From the cell containing the given text, extract its center point as [x, y] coordinate. 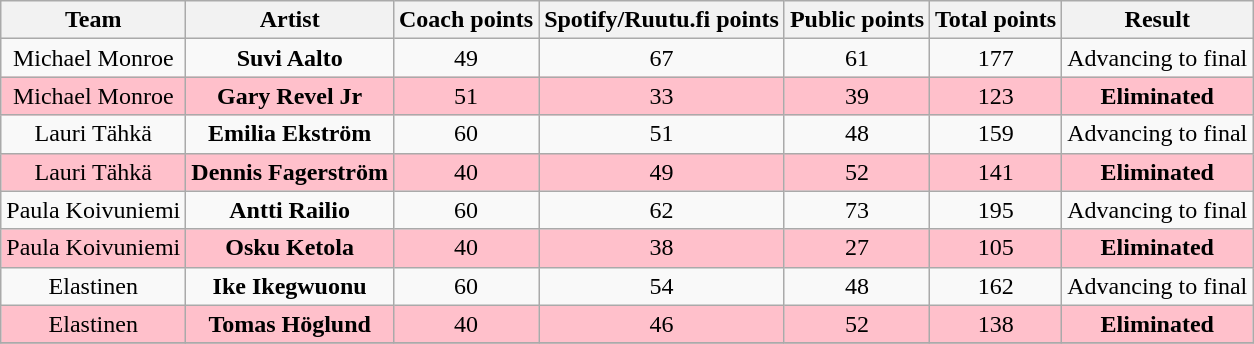
159 [996, 134]
Result [1158, 20]
54 [662, 286]
62 [662, 210]
Total points [996, 20]
177 [996, 58]
73 [856, 210]
Gary Revel Jr [290, 96]
33 [662, 96]
141 [996, 172]
Osku Ketola [290, 248]
123 [996, 96]
Public points [856, 20]
27 [856, 248]
Artist [290, 20]
39 [856, 96]
Coach points [466, 20]
67 [662, 58]
61 [856, 58]
46 [662, 324]
Ike Ikegwuonu [290, 286]
Suvi Aalto [290, 58]
Dennis Fagerström [290, 172]
Tomas Höglund [290, 324]
195 [996, 210]
105 [996, 248]
138 [996, 324]
162 [996, 286]
Emilia Ekström [290, 134]
38 [662, 248]
Team [94, 20]
Antti Railio [290, 210]
Spotify/Ruutu.fi points [662, 20]
